Detect which cell encompasses the target text, then output its (X, Y) center coordinate. 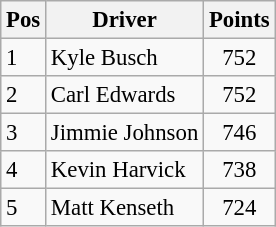
Matt Kenseth (125, 208)
Kevin Harvick (125, 170)
Points (240, 20)
746 (240, 133)
2 (24, 95)
4 (24, 170)
Kyle Busch (125, 58)
724 (240, 208)
Driver (125, 20)
Carl Edwards (125, 95)
5 (24, 208)
Pos (24, 20)
1 (24, 58)
Jimmie Johnson (125, 133)
738 (240, 170)
3 (24, 133)
